Identify which cell holds the provided text, then report its (X, Y) central coordinate. 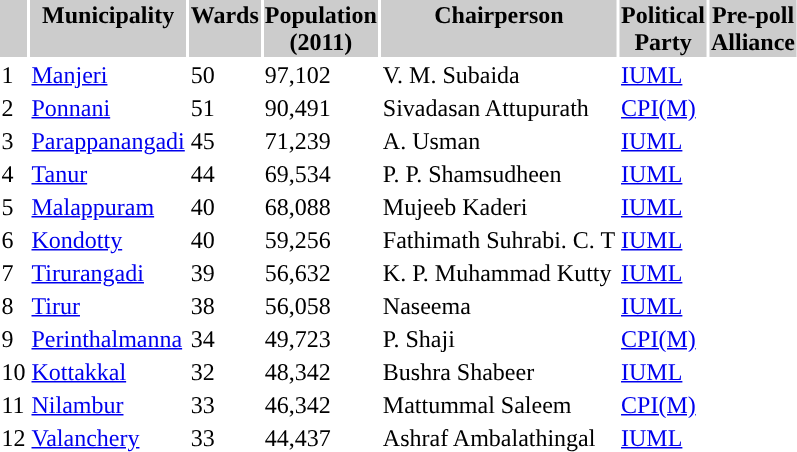
1 (14, 75)
Chairperson (498, 28)
5 (14, 207)
68,088 (320, 207)
Population(2011) (320, 28)
Parappanangadi (108, 141)
9 (14, 339)
A. Usman (498, 141)
P. P. Shamsudheen (498, 174)
Perinthalmanna (108, 339)
2 (14, 108)
Kondotty (108, 240)
Malappuram (108, 207)
V. M. Subaida (498, 75)
10 (14, 372)
Political Party (664, 28)
46,342 (320, 405)
49,723 (320, 339)
Municipality (108, 28)
Fathimath Suhrabi. C. T (498, 240)
Manjeri (108, 75)
90,491 (320, 108)
51 (224, 108)
Mujeeb Kaderi (498, 207)
4 (14, 174)
44 (224, 174)
Sivadasan Attupurath (498, 108)
38 (224, 306)
39 (224, 273)
Tirurangadi (108, 273)
Naseema (498, 306)
Mattummal Saleem (498, 405)
Nilambur (108, 405)
56,632 (320, 273)
Pre-pollAlliance (754, 28)
33 (224, 405)
Kottakkal (108, 372)
59,256 (320, 240)
71,239 (320, 141)
Bushra Shabeer (498, 372)
Wards (224, 28)
7 (14, 273)
P. Shaji (498, 339)
8 (14, 306)
50 (224, 75)
6 (14, 240)
3 (14, 141)
56,058 (320, 306)
11 (14, 405)
Tanur (108, 174)
69,534 (320, 174)
K. P. Muhammad Kutty (498, 273)
48,342 (320, 372)
97,102 (320, 75)
Ponnani (108, 108)
Tirur (108, 306)
32 (224, 372)
34 (224, 339)
45 (224, 141)
